Capture the cell that displays the provided text and extract its [X, Y] central coordinate. 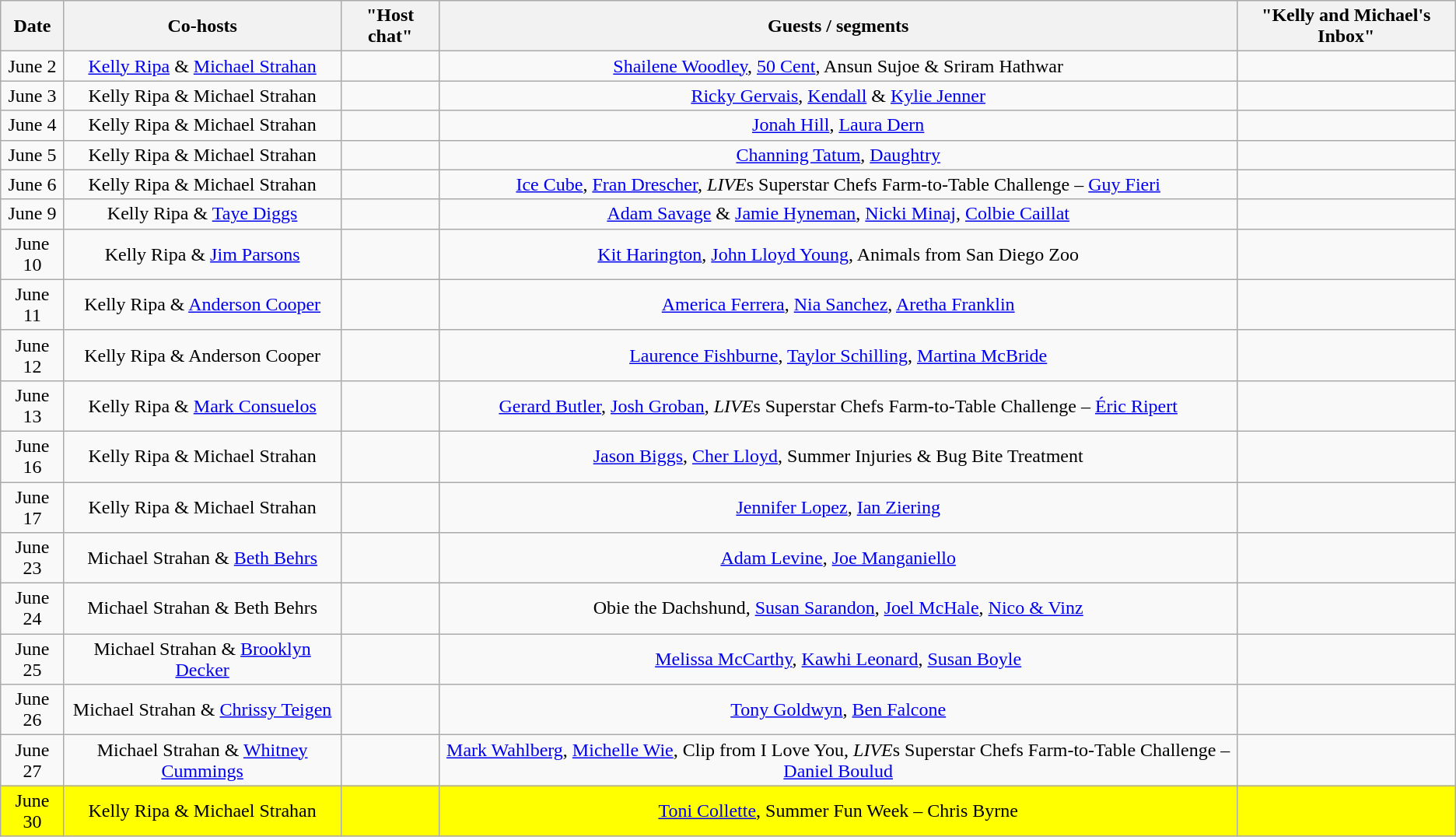
June 16 [33, 456]
June 27 [33, 761]
Channing Tatum, Daughtry [838, 155]
June 3 [33, 96]
Laurence Fishburne, Taylor Schilling, Martina McBride [838, 355]
Adam Levine, Joe Manganiello [838, 559]
Mark Wahlberg, Michelle Wie, Clip from I Love You, LIVEs Superstar Chefs Farm-to-Table Challenge – Daniel Boulud [838, 761]
Michael Strahan & Chrissy Teigen [202, 709]
June 26 [33, 709]
Date [33, 26]
Kelly Ripa & Jim Parsons [202, 254]
June 9 [33, 214]
Melissa McCarthy, Kawhi Leonard, Susan Boyle [838, 660]
June 17 [33, 507]
Co-hosts [202, 26]
June 4 [33, 125]
Kit Harington, John Lloyd Young, Animals from San Diego Zoo [838, 254]
June 10 [33, 254]
Jason Biggs, Cher Lloyd, Summer Injuries & Bug Bite Treatment [838, 456]
Guests / segments [838, 26]
Adam Savage & Jamie Hyneman, Nicki Minaj, Colbie Caillat [838, 214]
June 6 [33, 184]
"Host chat" [390, 26]
Obie the Dachshund, Susan Sarandon, Joel McHale, Nico & Vinz [838, 608]
Ice Cube, Fran Drescher, LIVEs Superstar Chefs Farm-to-Table Challenge – Guy Fieri [838, 184]
June 25 [33, 660]
Jonah Hill, Laura Dern [838, 125]
June 23 [33, 559]
June 2 [33, 66]
Shailene Woodley, 50 Cent, Ansun Sujoe & Sriram Hathwar [838, 66]
June 30 [33, 811]
Michael Strahan & Whitney Cummings [202, 761]
June 13 [33, 406]
America Ferrera, Nia Sanchez, Aretha Franklin [838, 305]
Kelly Ripa & Mark Consuelos [202, 406]
June 11 [33, 305]
Kelly Ripa & Taye Diggs [202, 214]
Michael Strahan & Brooklyn Decker [202, 660]
Tony Goldwyn, Ben Falcone [838, 709]
"Kelly and Michael's Inbox" [1346, 26]
Toni Collette, Summer Fun Week – Chris Byrne [838, 811]
June 5 [33, 155]
June 12 [33, 355]
Ricky Gervais, Kendall & Kylie Jenner [838, 96]
Gerard Butler, Josh Groban, LIVEs Superstar Chefs Farm-to-Table Challenge – Éric Ripert [838, 406]
June 24 [33, 608]
Jennifer Lopez, Ian Ziering [838, 507]
